Return [x, y] of the center of cell containing provided text 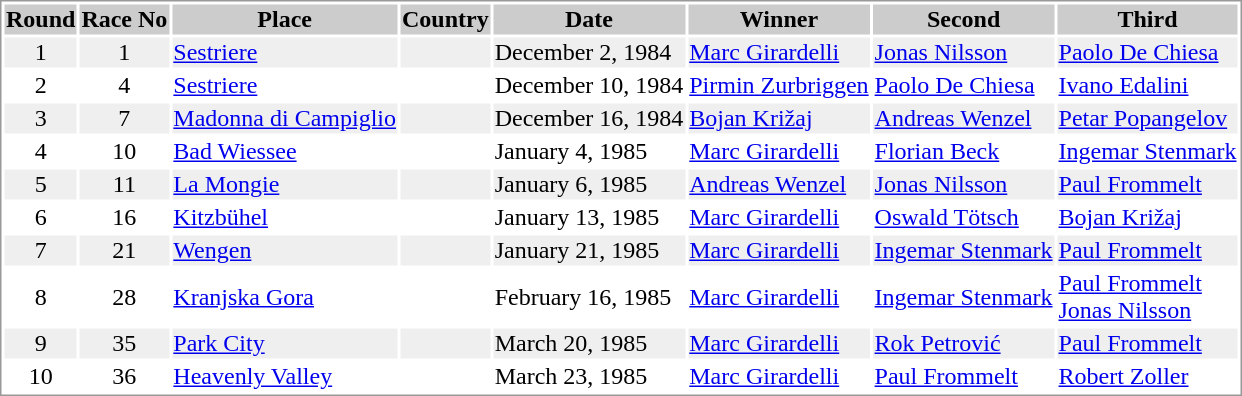
Kranjska Gora [285, 296]
March 23, 1985 [589, 377]
February 16, 1985 [589, 296]
11 [124, 185]
Park City [285, 343]
Place [285, 19]
Date [589, 19]
Paul Frommelt Jonas Nilsson [1148, 296]
2 [40, 85]
December 2, 1984 [589, 53]
5 [40, 185]
Petar Popangelov [1148, 119]
Kitzbühel [285, 217]
Round [40, 19]
6 [40, 217]
Wengen [285, 251]
Ivano Edalini [1148, 85]
8 [40, 296]
Third [1148, 19]
28 [124, 296]
35 [124, 343]
La Mongie [285, 185]
Second [964, 19]
Heavenly Valley [285, 377]
January 21, 1985 [589, 251]
Oswald Tötsch [964, 217]
Country [445, 19]
December 16, 1984 [589, 119]
January 4, 1985 [589, 151]
January 6, 1985 [589, 185]
Florian Beck [964, 151]
Race No [124, 19]
9 [40, 343]
Bad Wiessee [285, 151]
Robert Zoller [1148, 377]
16 [124, 217]
Madonna di Campiglio [285, 119]
Rok Petrović [964, 343]
21 [124, 251]
December 10, 1984 [589, 85]
January 13, 1985 [589, 217]
Winner [779, 19]
3 [40, 119]
Pirmin Zurbriggen [779, 85]
36 [124, 377]
March 20, 1985 [589, 343]
